Detect which cell encompasses the target text, then output its (X, Y) center coordinate. 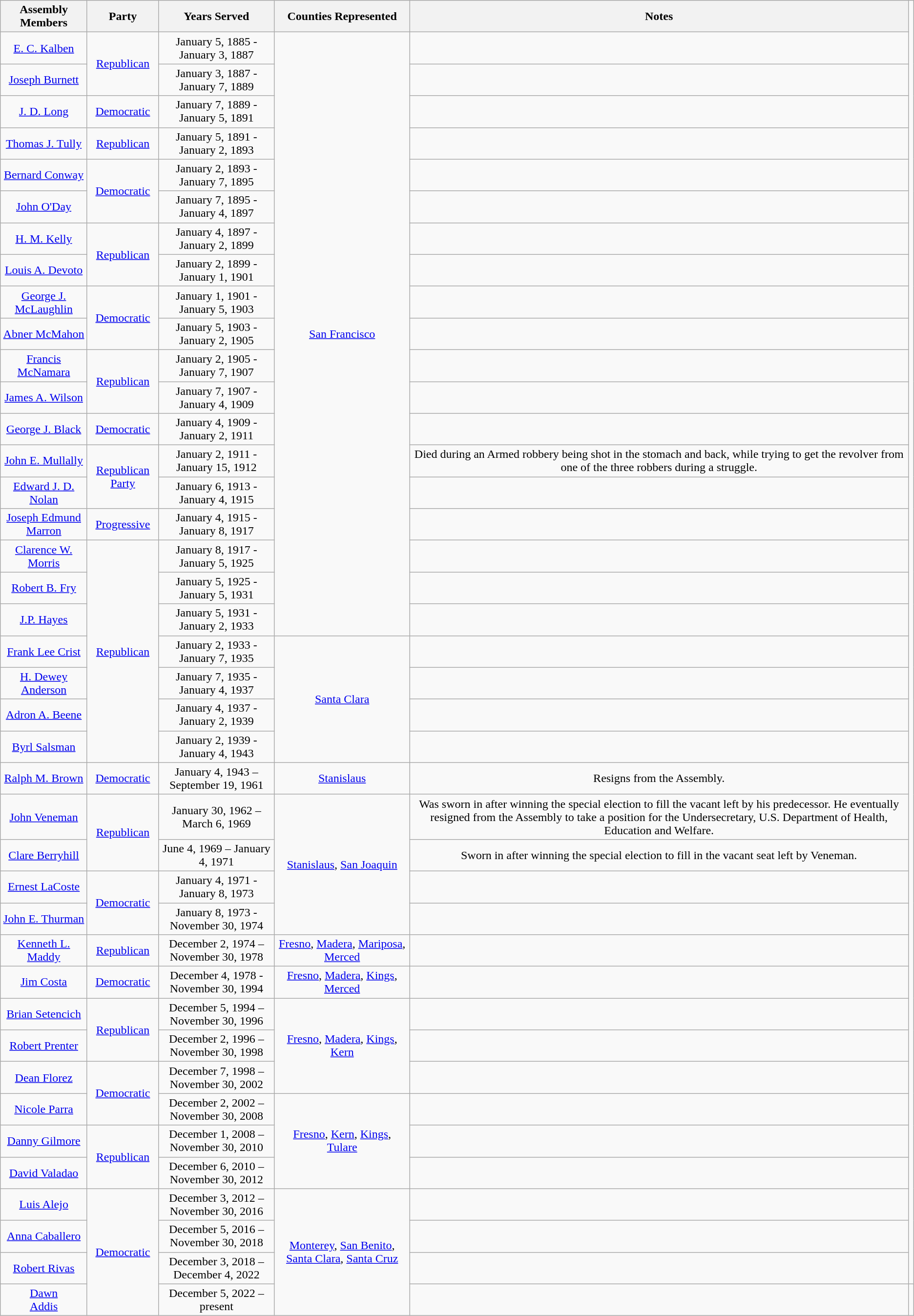
Died during an Armed robbery being shot in the stomach and back, while trying to get the revolver from one of the three robbers during a struggle. (659, 461)
George J. McLaughlin (44, 302)
Anna Caballero (44, 1236)
December 4, 1978 - November 30, 1994 (217, 982)
J. D. Long (44, 111)
Resigns from the Assembly. (659, 778)
January 4, 1915 - January 8, 1917 (217, 524)
Sworn in after winning the special election to fill in the vacant seat left by Veneman. (659, 855)
January 7, 1935 - January 4, 1937 (217, 683)
January 8, 1973 - November 30, 1974 (217, 919)
January 30, 1962 – March 6, 1969 (217, 817)
January 4, 1897 - January 2, 1899 (217, 238)
January 4, 1943 – September 19, 1961 (217, 778)
George J. Black (44, 430)
Adron A. Beene (44, 715)
Fresno, Madera, Kings, Kern (342, 1046)
Robert Prenter (44, 1046)
Stanislaus, San Joaquin (342, 864)
Stanislaus (342, 778)
December 5, 2022 – present (217, 1299)
December 3, 2018 – December 4, 2022 (217, 1268)
Fresno, Kern, Kings, Tulare (342, 1141)
John E. Mullally (44, 461)
January 2, 1899 - January 1, 1901 (217, 270)
John O'Day (44, 207)
January 4, 1909 - January 2, 1911 (217, 430)
Counties Represented (342, 17)
January 2, 1911 - January 15, 1912 (217, 461)
January 7, 1895 - January 4, 1897 (217, 207)
January 7, 1889 - January 5, 1891 (217, 111)
Progressive (123, 524)
Robert Rivas (44, 1268)
Danny Gilmore (44, 1141)
Notes (659, 17)
January 5, 1931 - January 2, 1933 (217, 620)
E. C. Kalben (44, 48)
January 2, 1933 - January 7, 1935 (217, 651)
Ralph M. Brown (44, 778)
Republican Party (123, 477)
Louis A. Devoto (44, 270)
December 6, 2010 – November 30, 2012 (217, 1172)
December 2, 1996 – November 30, 1998 (217, 1046)
Kenneth L. Maddy (44, 951)
San Francisco (342, 334)
Luis Alejo (44, 1205)
Abner McMahon (44, 334)
Joseph Edmund Marron (44, 524)
Frank Lee Crist (44, 651)
December 2, 1974 – November 30, 1978 (217, 951)
Assembly Members (44, 17)
Byrl Salsman (44, 747)
H. Dewey Anderson (44, 683)
Clare Berryhill (44, 855)
Brian Setencich (44, 1014)
Ernest LaCoste (44, 886)
Robert B. Fry (44, 588)
December 2, 2002 – November 30, 2008 (217, 1109)
June 4, 1969 – January 4, 1971 (217, 855)
Years Served (217, 17)
Santa Clara (342, 699)
January 2, 1893 - January 7, 1895 (217, 175)
December 7, 1998 – November 30, 2002 (217, 1078)
December 1, 2008 – November 30, 2010 (217, 1141)
David Valadao (44, 1172)
December 5, 2016 – November 30, 2018 (217, 1236)
January 6, 1913 - January 4, 1915 (217, 493)
H. M. Kelly (44, 238)
December 5, 1994 – November 30, 1996 (217, 1014)
January 8, 1917 - January 5, 1925 (217, 556)
January 4, 1937 - January 2, 1939 (217, 715)
Edward J. D. Nolan (44, 493)
Bernard Conway (44, 175)
Party (123, 17)
Dean Florez (44, 1078)
Joseph Burnett (44, 80)
January 4, 1971 - January 8, 1973 (217, 886)
John Veneman (44, 817)
January 5, 1885 - January 3, 1887 (217, 48)
Fresno, Madera, Mariposa, Merced (342, 951)
Jim Costa (44, 982)
John E. Thurman (44, 919)
January 5, 1903 - January 2, 1905 (217, 334)
Monterey, San Benito, Santa Clara, Santa Cruz (342, 1252)
January 5, 1925 - January 5, 1931 (217, 588)
Francis McNamara (44, 365)
Nicole Parra (44, 1109)
January 2, 1905 - January 7, 1907 (217, 365)
January 3, 1887 - January 7, 1889 (217, 80)
January 1, 1901 - January 5, 1903 (217, 302)
January 7, 1907 - January 4, 1909 (217, 397)
DawnAddis (44, 1299)
January 2, 1939 - January 4, 1943 (217, 747)
J.P. Hayes (44, 620)
December 3, 2012 – November 30, 2016 (217, 1205)
January 5, 1891 - January 2, 1893 (217, 144)
Thomas J. Tully (44, 144)
James A. Wilson (44, 397)
Clarence W. Morris (44, 556)
Fresno, Madera, Kings, Merced (342, 982)
